Determine the (X, Y) coordinate at the center of the cell enclosing the given text.  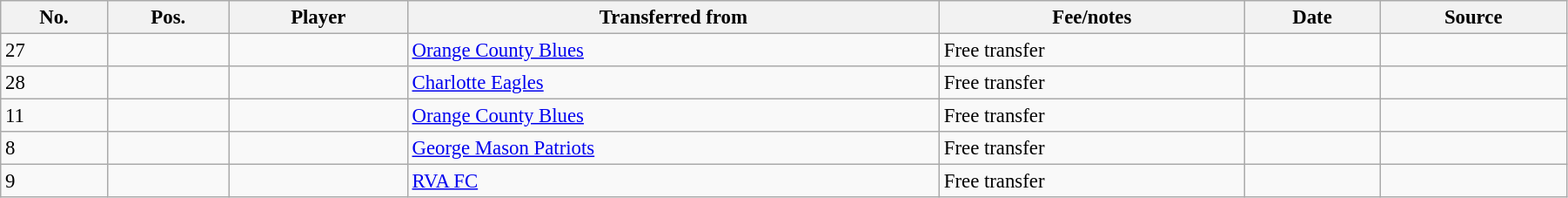
Fee/notes (1091, 17)
RVA FC (673, 181)
27 (54, 51)
8 (54, 148)
9 (54, 181)
Pos. (168, 17)
11 (54, 116)
28 (54, 83)
Source (1473, 17)
Date (1312, 17)
Transferred from (673, 17)
Charlotte Eagles (673, 83)
No. (54, 17)
George Mason Patriots (673, 148)
Player (318, 17)
